Determine the [x, y] coordinate at the center of the cell enclosing the given text.  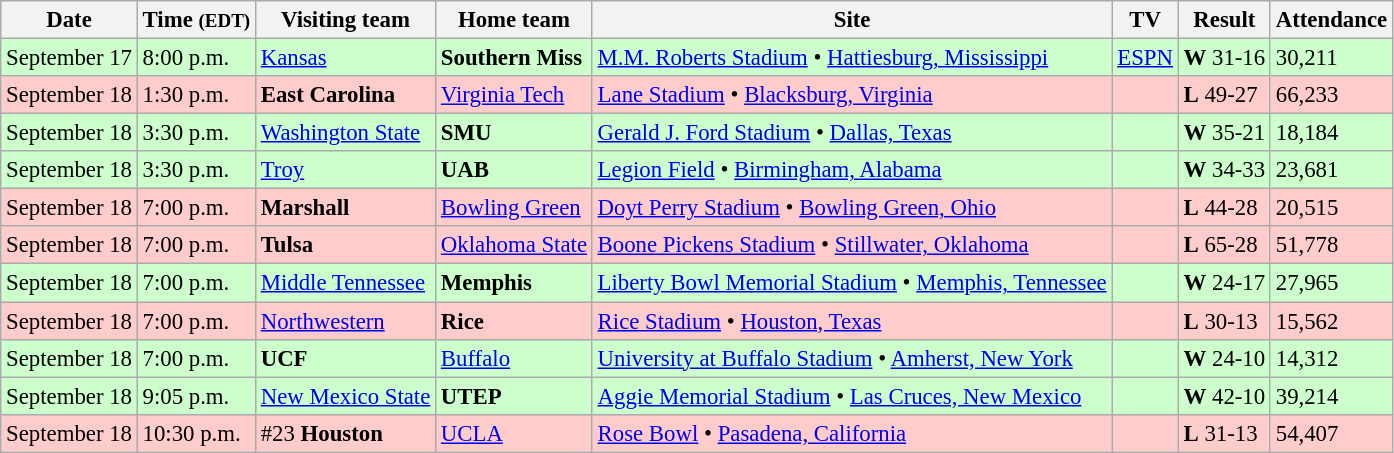
Memphis [514, 283]
39,214 [1331, 396]
Result [1224, 20]
20,515 [1331, 208]
UCLA [514, 433]
Rice [514, 321]
Legion Field • Birmingham, Alabama [852, 170]
W 42-10 [1224, 396]
W 31-16 [1224, 58]
Liberty Bowl Memorial Stadium • Memphis, Tennessee [852, 283]
Kansas [345, 58]
W 24-17 [1224, 283]
Site [852, 20]
Date [69, 20]
Doyt Perry Stadium • Bowling Green, Ohio [852, 208]
Rice Stadium • Houston, Texas [852, 321]
1:30 p.m. [196, 95]
Northwestern [345, 321]
TV [1145, 20]
ESPN [1145, 58]
W 35-21 [1224, 133]
L 31-13 [1224, 433]
W 24-10 [1224, 358]
Time (EDT) [196, 20]
Washington State [345, 133]
East Carolina [345, 95]
Virginia Tech [514, 95]
Home team [514, 20]
Southern Miss [514, 58]
Marshall [345, 208]
Lane Stadium • Blacksburg, Virginia [852, 95]
W 34-33 [1224, 170]
UTEP [514, 396]
M.M. Roberts Stadium • Hattiesburg, Mississippi [852, 58]
Middle Tennessee [345, 283]
#23 Houston [345, 433]
66,233 [1331, 95]
L 44-28 [1224, 208]
UAB [514, 170]
New Mexico State [345, 396]
54,407 [1331, 433]
14,312 [1331, 358]
L 30-13 [1224, 321]
30,211 [1331, 58]
L 49-27 [1224, 95]
Bowling Green [514, 208]
23,681 [1331, 170]
9:05 p.m. [196, 396]
Visiting team [345, 20]
Buffalo [514, 358]
Oklahoma State [514, 245]
27,965 [1331, 283]
University at Buffalo Stadium • Amherst, New York [852, 358]
51,778 [1331, 245]
8:00 p.m. [196, 58]
18,184 [1331, 133]
Aggie Memorial Stadium • Las Cruces, New Mexico [852, 396]
SMU [514, 133]
Troy [345, 170]
15,562 [1331, 321]
Rose Bowl • Pasadena, California [852, 433]
Attendance [1331, 20]
Tulsa [345, 245]
10:30 p.m. [196, 433]
L 65-28 [1224, 245]
UCF [345, 358]
Boone Pickens Stadium • Stillwater, Oklahoma [852, 245]
Gerald J. Ford Stadium • Dallas, Texas [852, 133]
September 17 [69, 58]
